Return the (X, Y) coordinate for the center point of the cell that contains the specified text.  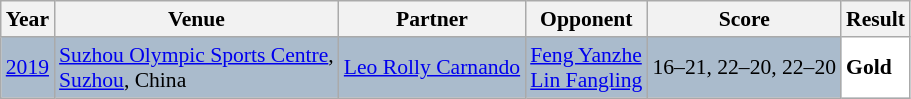
Year (28, 19)
16–21, 22–20, 22–20 (744, 68)
2019 (28, 68)
Suzhou Olympic Sports Centre,Suzhou, China (196, 68)
Gold (876, 68)
Score (744, 19)
Feng Yanzhe Lin Fangling (586, 68)
Partner (432, 19)
Result (876, 19)
Leo Rolly Carnando (432, 68)
Venue (196, 19)
Opponent (586, 19)
